Identify which cell holds the provided text, then report its [x, y] central coordinate. 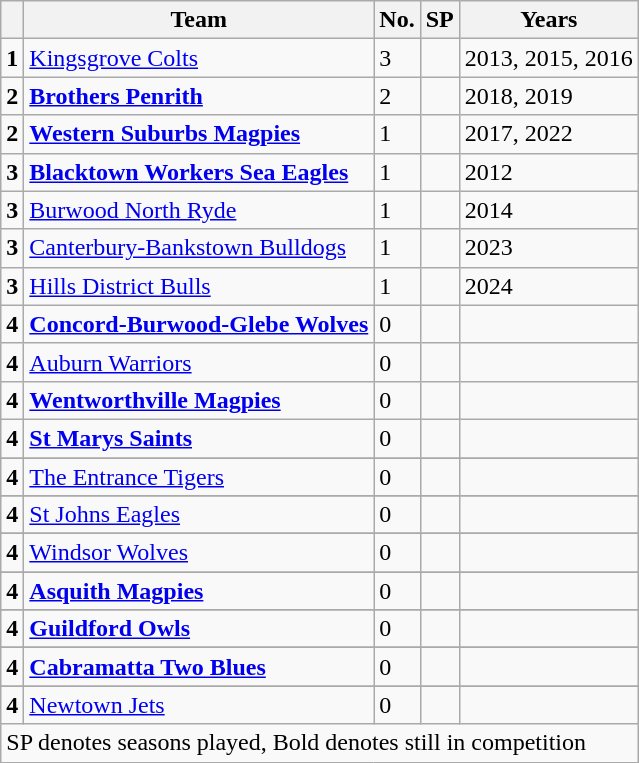
2014 [548, 210]
Blacktown Workers Sea Eagles [199, 172]
2013, 2015, 2016 [548, 58]
Team [199, 20]
Guildford Owls [199, 629]
Asquith Magpies [199, 591]
2018, 2019 [548, 96]
2012 [548, 172]
SP [440, 20]
Auburn Warriors [199, 362]
Canterbury-Bankstown Bulldogs [199, 248]
St Marys Saints [199, 438]
Kingsgrove Colts [199, 58]
Brothers Penrith [199, 96]
St Johns Eagles [199, 515]
The Entrance Tigers [199, 477]
Concord-Burwood-Glebe Wolves [199, 324]
Years [548, 20]
Newtown Jets [199, 705]
Windsor Wolves [199, 553]
Wentworthville Magpies [199, 400]
Western Suburbs Magpies [199, 134]
2017, 2022 [548, 134]
Hills District Bulls [199, 286]
SP denotes seasons played, Bold denotes still in competition [320, 743]
2024 [548, 286]
Burwood North Ryde [199, 210]
2023 [548, 248]
Cabramatta Two Blues [199, 667]
No. [397, 20]
